Return (X, Y) of the center of cell containing provided text 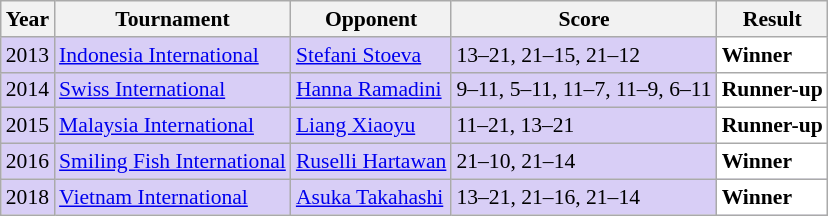
Indonesia International (172, 55)
Opponent (372, 19)
9–11, 5–11, 11–7, 11–9, 6–11 (584, 90)
13–21, 21–16, 21–14 (584, 197)
Score (584, 19)
Hanna Ramadini (372, 90)
2018 (28, 197)
Ruselli Hartawan (372, 162)
Year (28, 19)
21–10, 21–14 (584, 162)
Result (772, 19)
Asuka Takahashi (372, 197)
2014 (28, 90)
Swiss International (172, 90)
Malaysia International (172, 126)
Smiling Fish International (172, 162)
Liang Xiaoyu (372, 126)
2015 (28, 126)
Vietnam International (172, 197)
Tournament (172, 19)
2016 (28, 162)
11–21, 13–21 (584, 126)
13–21, 21–15, 21–12 (584, 55)
2013 (28, 55)
Stefani Stoeva (372, 55)
